Provide the (x, y) coordinate of the cell's center where the given text is located.  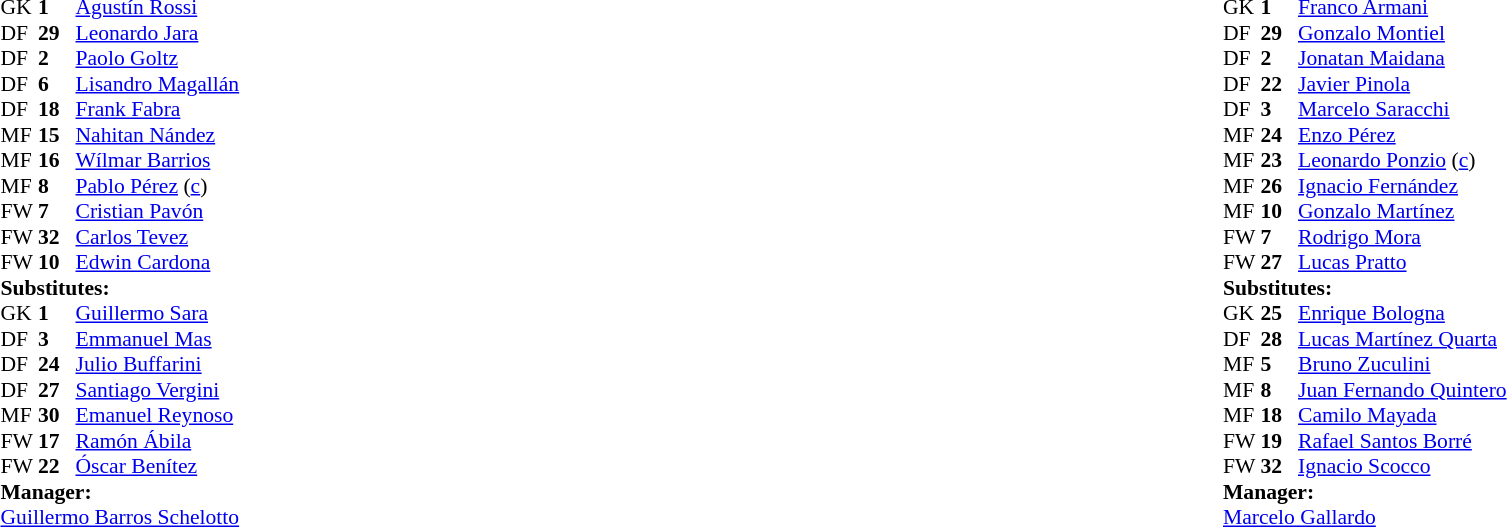
Ramón Ábila (158, 441)
17 (57, 441)
Carlos Tevez (158, 237)
Cristian Pavón (158, 211)
Emmanuel Mas (158, 339)
Enzo Pérez (1402, 135)
Enrique Bologna (1402, 313)
23 (1279, 161)
Ignacio Fernández (1402, 186)
Lucas Pratto (1402, 263)
Leonardo Ponzio (c) (1402, 161)
Gonzalo Martínez (1402, 211)
30 (57, 415)
Jonatan Maidana (1402, 59)
Wílmar Barrios (158, 161)
Bruno Zuculini (1402, 365)
Lisandro Magallán (158, 84)
Julio Buffarini (158, 365)
6 (57, 84)
Rafael Santos Borré (1402, 441)
Ignacio Scocco (1402, 467)
Javier Pinola (1402, 84)
Camilo Mayada (1402, 415)
Guillermo Sara (158, 313)
5 (1279, 365)
1 (57, 313)
Emanuel Reynoso (158, 415)
Óscar Benítez (158, 467)
Marcelo Saracchi (1402, 109)
19 (1279, 441)
Nahitan Nández (158, 135)
Leonardo Jara (158, 33)
Paolo Goltz (158, 59)
Gonzalo Montiel (1402, 33)
Santiago Vergini (158, 390)
Edwin Cardona (158, 263)
26 (1279, 186)
Lucas Martínez Quarta (1402, 339)
15 (57, 135)
Juan Fernando Quintero (1402, 390)
Rodrigo Mora (1402, 237)
16 (57, 161)
28 (1279, 339)
25 (1279, 313)
Pablo Pérez (c) (158, 186)
Frank Fabra (158, 109)
